Locate the cell with the specified text and output its (X, Y) center coordinate. 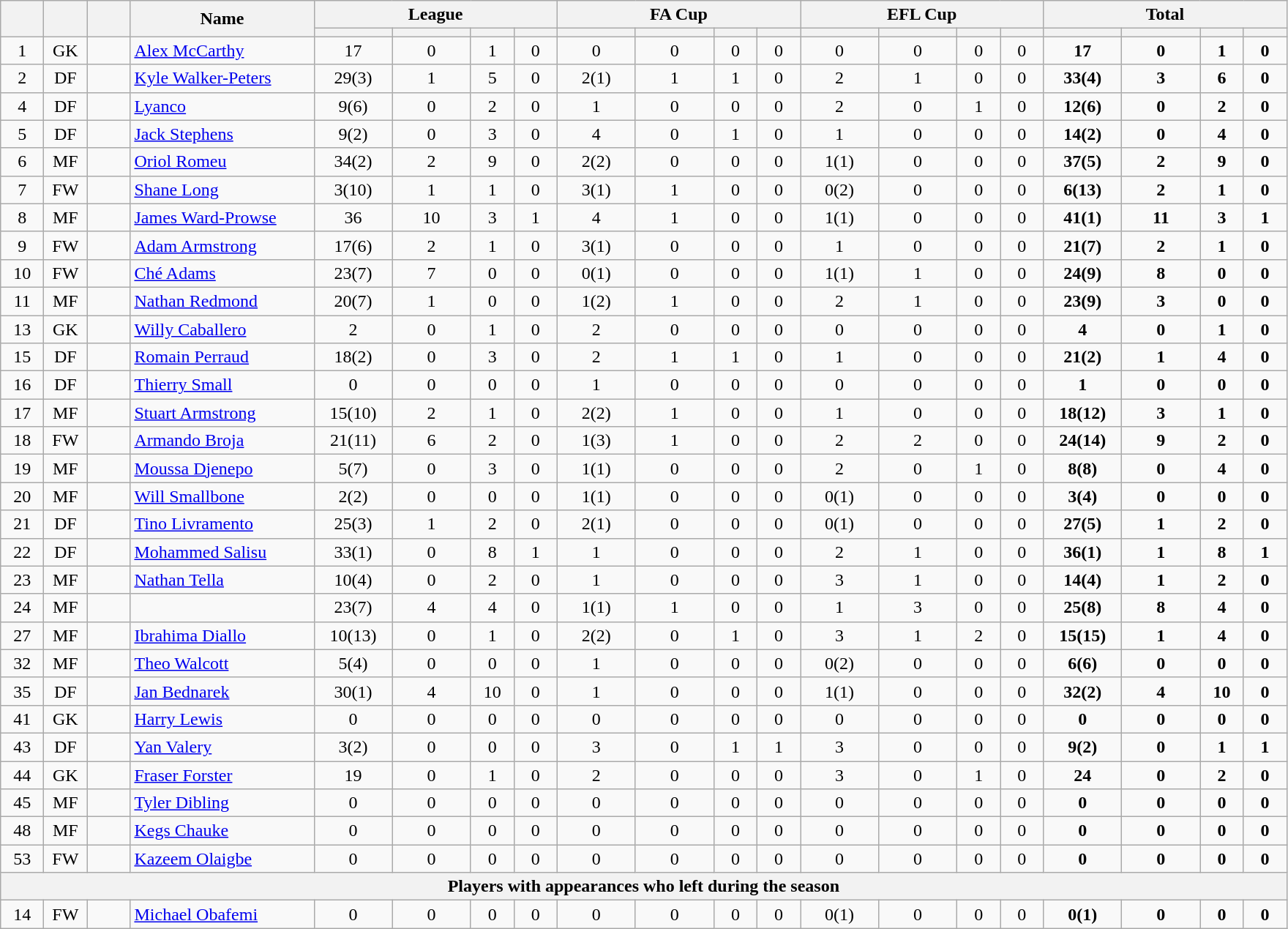
Alex McCarthy (222, 51)
Kazeem Olaigbe (222, 859)
9(6) (353, 106)
Jack Stephens (222, 134)
25(8) (1083, 608)
Nathan Tella (222, 580)
35 (22, 691)
34(2) (353, 162)
32 (22, 663)
Ibrahima Diallo (222, 635)
1(3) (596, 441)
20 (22, 496)
Total (1165, 15)
23(9) (1083, 301)
32(2) (1083, 691)
Players with appearances who left during the season (644, 887)
Mohammed Salisu (222, 552)
12(6) (1083, 106)
Tino Livramento (222, 524)
29(3) (353, 78)
10(4) (353, 580)
33(4) (1083, 78)
27(5) (1083, 524)
15 (22, 357)
Fraser Forster (222, 775)
Lyanco (222, 106)
Armando Broja (222, 441)
3(4) (1083, 496)
53 (22, 859)
Romain Perraud (222, 357)
15(15) (1083, 635)
27 (22, 635)
18(2) (353, 357)
5(7) (353, 469)
43 (22, 747)
8(8) (1083, 469)
Shane Long (222, 190)
44 (22, 775)
Willy Caballero (222, 329)
Kegs Chauke (222, 831)
22 (22, 552)
Will Smallbone (222, 496)
Nathan Redmond (222, 301)
16 (22, 385)
14(2) (1083, 134)
21(2) (1083, 357)
Yan Valery (222, 747)
20(7) (353, 301)
23 (22, 580)
Moussa Djenepo (222, 469)
1(2) (596, 301)
Name (222, 19)
36(1) (1083, 552)
EFL Cup (922, 15)
14 (22, 914)
14(4) (1083, 580)
5(4) (353, 663)
6(6) (1083, 663)
48 (22, 831)
30(1) (353, 691)
33(1) (353, 552)
18 (22, 441)
Harry Lewis (222, 719)
Theo Walcott (222, 663)
Adam Armstrong (222, 245)
Oriol Romeu (222, 162)
Stuart Armstrong (222, 413)
45 (22, 803)
FA Cup (678, 15)
24(9) (1083, 273)
10(13) (353, 635)
21 (22, 524)
15(10) (353, 413)
17(6) (353, 245)
18(12) (1083, 413)
25(3) (353, 524)
League (435, 15)
24(14) (1083, 441)
41 (22, 719)
James Ward-Prowse (222, 217)
21(7) (1083, 245)
41(1) (1083, 217)
Kyle Walker-Peters (222, 78)
36 (353, 217)
Jan Bednarek (222, 691)
Tyler Dibling (222, 803)
Thierry Small (222, 385)
Michael Obafemi (222, 914)
3(2) (353, 747)
6(13) (1083, 190)
13 (22, 329)
37(5) (1083, 162)
3(10) (353, 190)
21(11) (353, 441)
Ché Adams (222, 273)
